Return the [x, y] coordinate for the center point of the cell that contains the specified text.  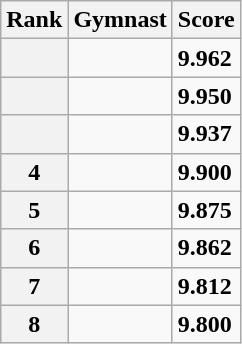
9.812 [206, 286]
9.950 [206, 96]
Score [206, 20]
Rank [34, 20]
8 [34, 324]
9.875 [206, 210]
9.900 [206, 172]
4 [34, 172]
9.937 [206, 134]
6 [34, 248]
Gymnast [120, 20]
7 [34, 286]
9.862 [206, 248]
9.962 [206, 58]
5 [34, 210]
9.800 [206, 324]
